Locate the cell with the specified text and output its [X, Y] center coordinate. 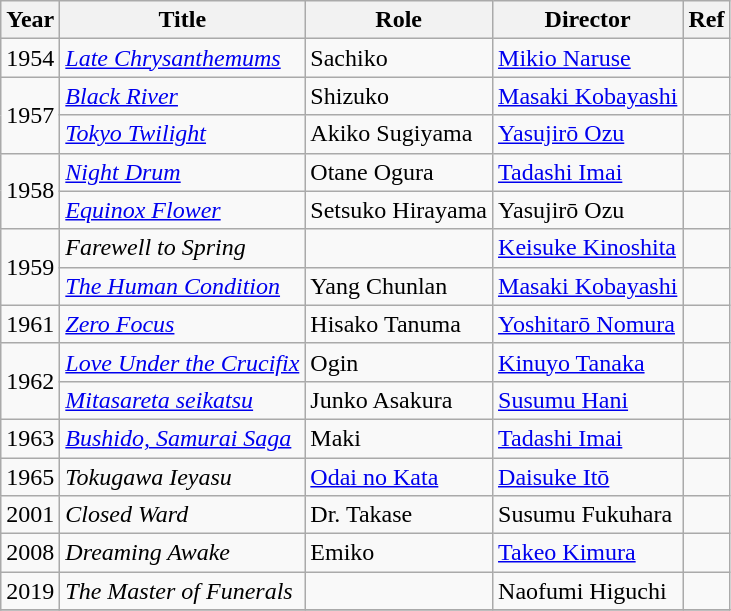
Susumu Hani [588, 400]
Dr. Takase [399, 515]
1954 [30, 58]
Role [399, 20]
Ref [706, 20]
The Human Condition [182, 286]
Susumu Fukuhara [588, 515]
1959 [30, 267]
Dreaming Awake [182, 553]
Mikio Naruse [588, 58]
Maki [399, 438]
Daisuke Itō [588, 477]
Shizuko [399, 96]
The Master of Funerals [182, 591]
Black River [182, 96]
2019 [30, 591]
1961 [30, 324]
Hisako Tanuma [399, 324]
Naofumi Higuchi [588, 591]
Mitasareta seikatsu [182, 400]
2001 [30, 515]
Emiko [399, 553]
Bushido, Samurai Saga [182, 438]
Takeo Kimura [588, 553]
Sachiko [399, 58]
Setsuko Hirayama [399, 210]
1957 [30, 115]
1963 [30, 438]
Year [30, 20]
Junko Asakura [399, 400]
Tokyo Twilight [182, 134]
1958 [30, 191]
Late Chrysanthemums [182, 58]
2008 [30, 553]
Keisuke Kinoshita [588, 248]
Zero Focus [182, 324]
Director [588, 20]
Yoshitarō Nomura [588, 324]
Equinox Flower [182, 210]
Kinuyo Tanaka [588, 362]
Odai no Kata [399, 477]
Night Drum [182, 172]
Akiko Sugiyama [399, 134]
Ogin [399, 362]
Title [182, 20]
Love Under the Crucifix [182, 362]
1962 [30, 381]
Tokugawa Ieyasu [182, 477]
Otane Ogura [399, 172]
1965 [30, 477]
Farewell to Spring [182, 248]
Closed Ward [182, 515]
Yang Chunlan [399, 286]
